Extract the [x, y] coordinate from the center of the cell holding the provided text.  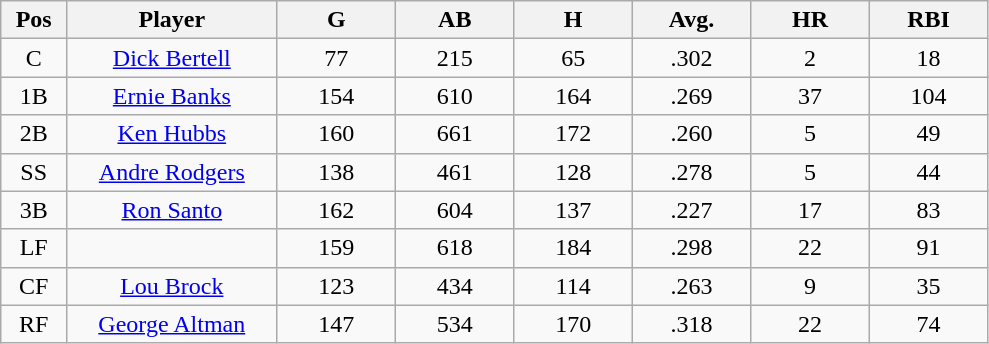
2 [810, 58]
C [34, 58]
George Altman [172, 324]
9 [810, 286]
RF [34, 324]
RBI [928, 20]
661 [455, 134]
H [573, 20]
49 [928, 134]
170 [573, 324]
172 [573, 134]
.298 [691, 248]
37 [810, 96]
Ernie Banks [172, 96]
3B [34, 210]
.227 [691, 210]
Lou Brock [172, 286]
147 [336, 324]
114 [573, 286]
CF [34, 286]
SS [34, 172]
2B [34, 134]
159 [336, 248]
137 [573, 210]
35 [928, 286]
HR [810, 20]
77 [336, 58]
Andre Rodgers [172, 172]
65 [573, 58]
164 [573, 96]
Ken Hubbs [172, 134]
AB [455, 20]
Dick Bertell [172, 58]
44 [928, 172]
461 [455, 172]
610 [455, 96]
.263 [691, 286]
17 [810, 210]
154 [336, 96]
Pos [34, 20]
.278 [691, 172]
18 [928, 58]
.260 [691, 134]
Player [172, 20]
.318 [691, 324]
138 [336, 172]
434 [455, 286]
91 [928, 248]
534 [455, 324]
G [336, 20]
123 [336, 286]
.302 [691, 58]
83 [928, 210]
LF [34, 248]
128 [573, 172]
618 [455, 248]
104 [928, 96]
Avg. [691, 20]
74 [928, 324]
1B [34, 96]
604 [455, 210]
215 [455, 58]
184 [573, 248]
Ron Santo [172, 210]
.269 [691, 96]
160 [336, 134]
162 [336, 210]
